Find where the given text appears and provide that cell's center as [x, y] coordinate. 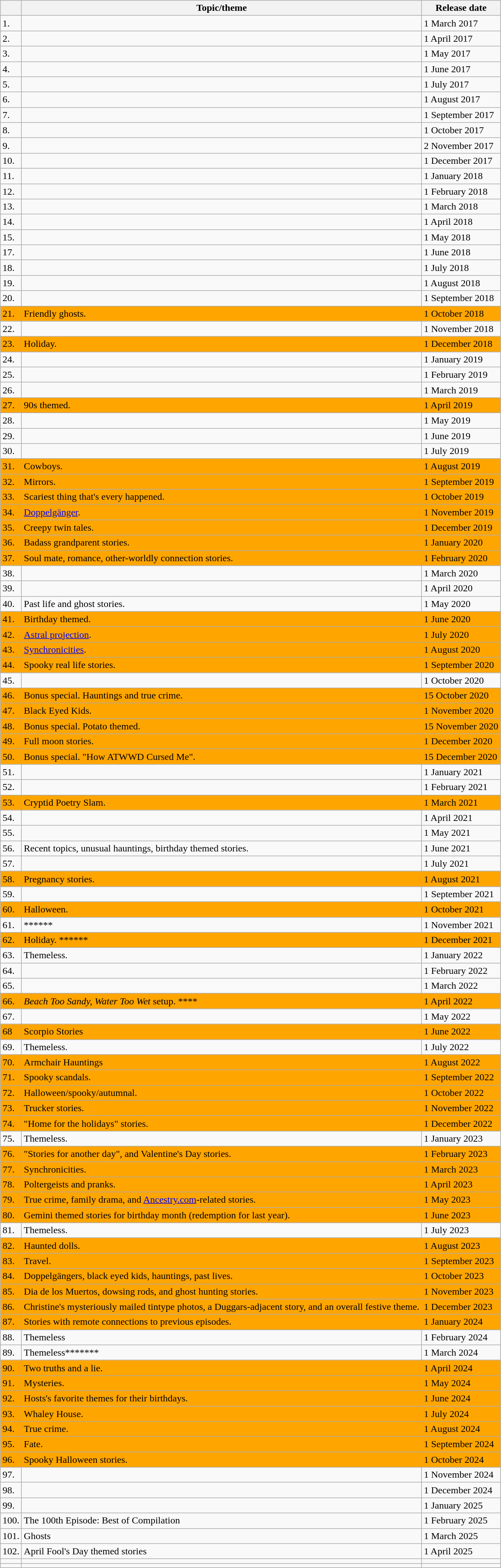
13. [11, 207]
15. [11, 237]
95. [11, 1444]
****** [222, 925]
1 October 2018 [461, 314]
1 January 2019 [461, 359]
67. [11, 1016]
1 May 2018 [461, 237]
30. [11, 451]
96. [11, 1460]
Halloween/spooky/autumnal. [222, 1093]
1 July 2021 [461, 863]
2. [11, 39]
1 April 2019 [461, 405]
The 100th Episode: Best of Compilation [222, 1521]
1 March 2025 [461, 1536]
1 April 2021 [461, 818]
True crime. [222, 1429]
1 January 2023 [461, 1138]
28. [11, 420]
54. [11, 818]
1 December 2020 [461, 741]
98. [11, 1490]
Mirrors. [222, 482]
69. [11, 1047]
Whaley House. [222, 1413]
Bonus special. Potato themed. [222, 726]
1 April 2025 [461, 1551]
1 April 2022 [461, 1001]
1 February 2021 [461, 787]
1 November 2023 [461, 1291]
1 November 2020 [461, 711]
Mysteries. [222, 1383]
1 September 2023 [461, 1261]
33. [11, 497]
77. [11, 1169]
Birthday themed. [222, 619]
19. [11, 283]
Full moon stories. [222, 741]
10. [11, 161]
1 April 2017 [461, 39]
85. [11, 1291]
8. [11, 130]
15 November 2020 [461, 726]
1 February 2018 [461, 191]
Astral projection. [222, 634]
1 July 2022 [461, 1047]
58. [11, 879]
1 August 2017 [461, 100]
Fate. [222, 1444]
92. [11, 1398]
1 September 2022 [461, 1077]
1 March 2022 [461, 986]
1 January 2021 [461, 772]
1 May 2021 [461, 833]
1 October 2020 [461, 680]
1 July 2019 [461, 451]
1 January 2025 [461, 1505]
39. [11, 589]
27. [11, 405]
Cowboys. [222, 466]
"Stories for another day", and Valentine's Day stories. [222, 1154]
1 February 2023 [461, 1154]
Pregnancy stories. [222, 879]
Stories with remote connections to previous episodes. [222, 1322]
45. [11, 680]
1 August 2024 [461, 1429]
62. [11, 940]
Spooky scandals. [222, 1077]
1 December 2019 [461, 527]
1 November 2018 [461, 329]
38. [11, 573]
42. [11, 634]
60. [11, 909]
94. [11, 1429]
True crime, family drama, and Ancestry.com-related stories. [222, 1200]
1 March 2024 [461, 1352]
90. [11, 1368]
6. [11, 100]
89. [11, 1352]
1 November 2024 [461, 1475]
14. [11, 222]
1 May 2024 [461, 1383]
1 June 2019 [461, 436]
1 September 2021 [461, 894]
1 June 2024 [461, 1398]
1 January 2024 [461, 1322]
1 December 2023 [461, 1307]
91. [11, 1383]
74. [11, 1123]
72. [11, 1093]
1 April 2018 [461, 222]
Spooky Halloween stories. [222, 1460]
70. [11, 1062]
88. [11, 1337]
68 [11, 1032]
1 October 2024 [461, 1460]
April Fool's Day themed stories [222, 1551]
80. [11, 1215]
Topic/theme [222, 8]
Black Eyed Kids. [222, 711]
1 October 2021 [461, 909]
1 September 2019 [461, 482]
1 October 2017 [461, 130]
37. [11, 558]
Trucker stories. [222, 1108]
Spooky real life stories. [222, 665]
4. [11, 69]
Travel. [222, 1261]
12. [11, 191]
15 October 2020 [461, 696]
79. [11, 1200]
1 August 2022 [461, 1062]
25. [11, 375]
1 June 2017 [461, 69]
26. [11, 390]
Badass grandparent stories. [222, 543]
Two truths and a lie. [222, 1368]
29. [11, 436]
1 October 2022 [461, 1093]
2 November 2017 [461, 145]
50. [11, 757]
1 April 2023 [461, 1185]
17. [11, 253]
1 June 2020 [461, 619]
1 February 2019 [461, 375]
78. [11, 1185]
Release date [461, 8]
71. [11, 1077]
Dia de los Muertos, dowsing rods, and ghost hunting stories. [222, 1291]
9. [11, 145]
1 May 2020 [461, 604]
1 June 2018 [461, 253]
15 December 2020 [461, 757]
1 March 2020 [461, 573]
Ghosts [222, 1536]
41. [11, 619]
52. [11, 787]
1 December 2018 [461, 344]
1 May 2017 [461, 54]
Hosts's favorite themes for their birthdays. [222, 1398]
Bonus special. Hauntings and true crime. [222, 696]
1 August 2023 [461, 1246]
1 February 2024 [461, 1337]
1 December 2021 [461, 940]
86. [11, 1307]
102. [11, 1551]
1 September 2018 [461, 298]
1 July 2017 [461, 84]
73. [11, 1108]
Armchair Hauntings [222, 1062]
Doppelgängers, black eyed kids, hauntings, past lives. [222, 1276]
82. [11, 1246]
1 March 2021 [461, 802]
53. [11, 802]
83. [11, 1261]
1 February 2022 [461, 971]
100. [11, 1521]
1 May 2022 [461, 1016]
1 June 2021 [461, 848]
64. [11, 971]
22. [11, 329]
Themeless [222, 1337]
Soul mate, romance, other-worldly connection stories. [222, 558]
1 November 2019 [461, 512]
65. [11, 986]
11. [11, 176]
1 November 2022 [461, 1108]
Recent topics, unusual hauntings, birthday themed stories. [222, 848]
84. [11, 1276]
81. [11, 1230]
51. [11, 772]
Scorpio Stories [222, 1032]
63. [11, 955]
44. [11, 665]
1 May 2019 [461, 420]
1 December 2024 [461, 1490]
Holiday. [222, 344]
Cryptid Poetry Slam. [222, 802]
1. [11, 23]
1 April 2024 [461, 1368]
75. [11, 1138]
101. [11, 1536]
Beach Too Sandy, Water Too Wet setup. **** [222, 1001]
1 August 2020 [461, 650]
1 September 2020 [461, 665]
1 August 2019 [461, 466]
36. [11, 543]
97. [11, 1475]
Past life and ghost stories. [222, 604]
99. [11, 1505]
56. [11, 848]
1 May 2023 [461, 1200]
1 December 2022 [461, 1123]
1 March 2017 [461, 23]
1 March 2019 [461, 390]
1 September 2017 [461, 115]
1 September 2024 [461, 1444]
1 April 2020 [461, 589]
31. [11, 466]
1 October 2019 [461, 497]
48. [11, 726]
7. [11, 115]
1 February 2020 [461, 558]
1 January 2022 [461, 955]
1 June 2023 [461, 1215]
Holiday. ****** [222, 940]
1 March 2023 [461, 1169]
93. [11, 1413]
1 January 2020 [461, 543]
21. [11, 314]
87. [11, 1322]
Doppelgänger. [222, 512]
55. [11, 833]
1 July 2020 [461, 634]
47. [11, 711]
1 February 2025 [461, 1521]
1 August 2021 [461, 879]
35. [11, 527]
Gemini themed stories for birthday month (redemption for last year). [222, 1215]
1 March 2018 [461, 207]
1 December 2017 [461, 161]
1 June 2022 [461, 1032]
Bonus special. "How ATWWD Cursed Me". [222, 757]
32. [11, 482]
Themeless******* [222, 1352]
Poltergeists and pranks. [222, 1185]
24. [11, 359]
Halloween. [222, 909]
1 July 2023 [461, 1230]
"Home for the holidays" stories. [222, 1123]
18. [11, 268]
1 August 2018 [461, 283]
1 November 2021 [461, 925]
3. [11, 54]
57. [11, 863]
76. [11, 1154]
Haunted dolls. [222, 1246]
1 October 2023 [461, 1276]
61. [11, 925]
43. [11, 650]
1 July 2018 [461, 268]
Scariest thing that's every happened. [222, 497]
Christine's mysteriously mailed tintype photos, a Duggars-adjacent story, and an overall festive theme. [222, 1307]
1 January 2018 [461, 176]
20. [11, 298]
90s themed. [222, 405]
1 July 2024 [461, 1413]
34. [11, 512]
49. [11, 741]
40. [11, 604]
46. [11, 696]
66. [11, 1001]
59. [11, 894]
5. [11, 84]
23. [11, 344]
Friendly ghosts. [222, 314]
Creepy twin tales. [222, 527]
